Pinpoint the cell where the given text exists, returning its [x, y] midpoint coordinate. 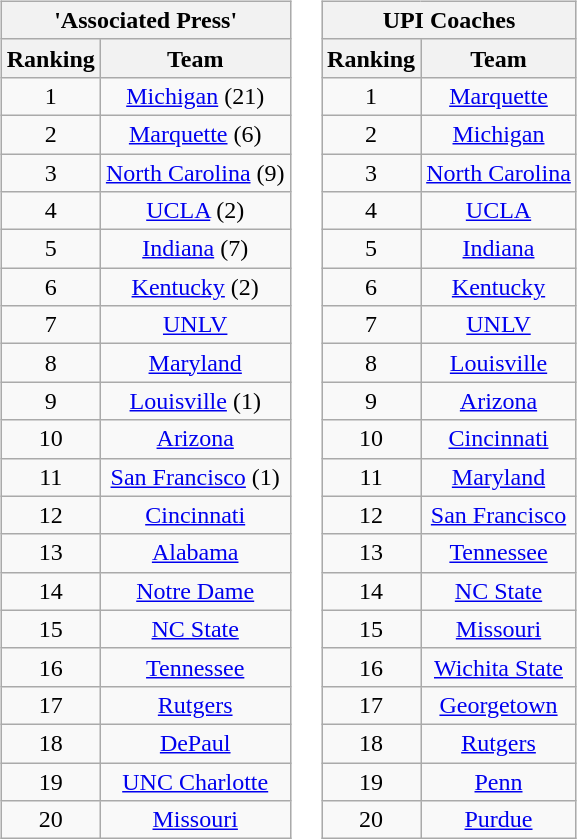
UCLA (2) [195, 211]
UNC Charlotte [195, 781]
Purdue [499, 820]
Notre Dame [195, 591]
Louisville [499, 363]
Michigan (21) [195, 96]
Alabama [195, 553]
North Carolina [499, 173]
Wichita State [499, 667]
Kentucky [499, 287]
Indiana (7) [195, 249]
Kentucky (2) [195, 287]
Michigan [499, 134]
Penn [499, 781]
Louisville (1) [195, 401]
Marquette [499, 96]
Indiana [499, 249]
UPI Coaches [450, 20]
Marquette (6) [195, 134]
UCLA [499, 211]
San Francisco [499, 515]
DePaul [195, 743]
North Carolina (9) [195, 173]
Georgetown [499, 705]
'Associated Press' [146, 20]
San Francisco (1) [195, 477]
